Return the (X, Y) coordinate for the center point of the cell that contains the specified text.  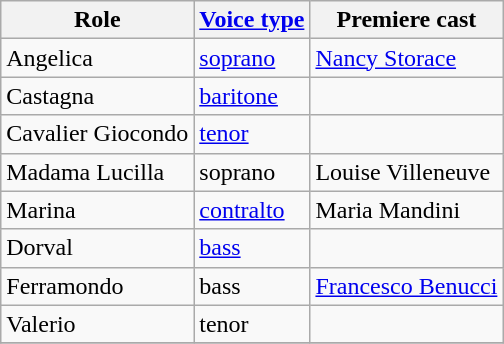
Ferramondo (98, 286)
contralto (252, 210)
Francesco Benucci (406, 286)
Madama Lucilla (98, 172)
Premiere cast (406, 20)
Marina (98, 210)
Voice type (252, 20)
Castagna (98, 96)
Maria Mandini (406, 210)
Dorval (98, 248)
Nancy Storace (406, 58)
Angelica (98, 58)
Valerio (98, 324)
Louise Villeneuve (406, 172)
Cavalier Giocondo (98, 134)
baritone (252, 96)
Role (98, 20)
